Scan for the cell matching the given text and deliver its [x, y] coordinate at center. 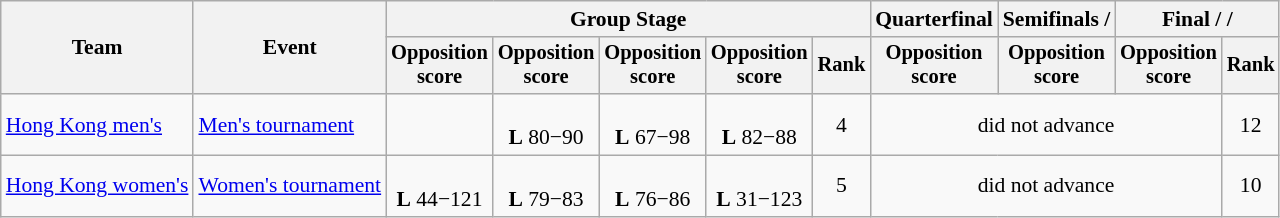
L 67−98 [652, 124]
Women's tournament [290, 186]
L 76−86 [652, 186]
Hong Kong women's [98, 186]
L 31−123 [760, 186]
Men's tournament [290, 124]
Hong Kong men's [98, 124]
Event [290, 48]
L 44−121 [440, 186]
12 [1251, 124]
L 82−88 [760, 124]
Quarterfinal [934, 19]
5 [842, 186]
10 [1251, 186]
4 [842, 124]
Semifinals / [1056, 19]
Final / / [1197, 19]
Team [98, 48]
Group Stage [628, 19]
L 80−90 [546, 124]
L 79−83 [546, 186]
